Extract the (X, Y) coordinate from the center of the cell holding the provided text.  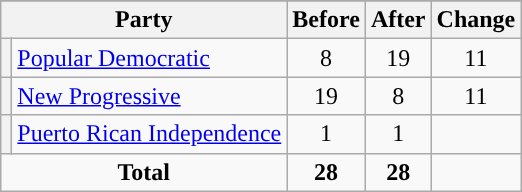
Puerto Rican Independence (150, 134)
Popular Democratic (150, 58)
Change (476, 20)
New Progressive (150, 96)
Before (326, 20)
Party (144, 20)
Total (144, 172)
After (398, 20)
